Find where the given text appears and provide that cell's center as (X, Y) coordinate. 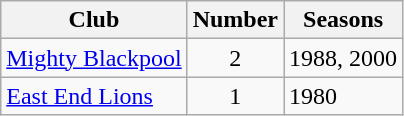
Seasons (344, 20)
1 (235, 96)
Number (235, 20)
1980 (344, 96)
Mighty Blackpool (94, 58)
Club (94, 20)
2 (235, 58)
1988, 2000 (344, 58)
East End Lions (94, 96)
